Capture the cell that displays the provided text and extract its [X, Y] central coordinate. 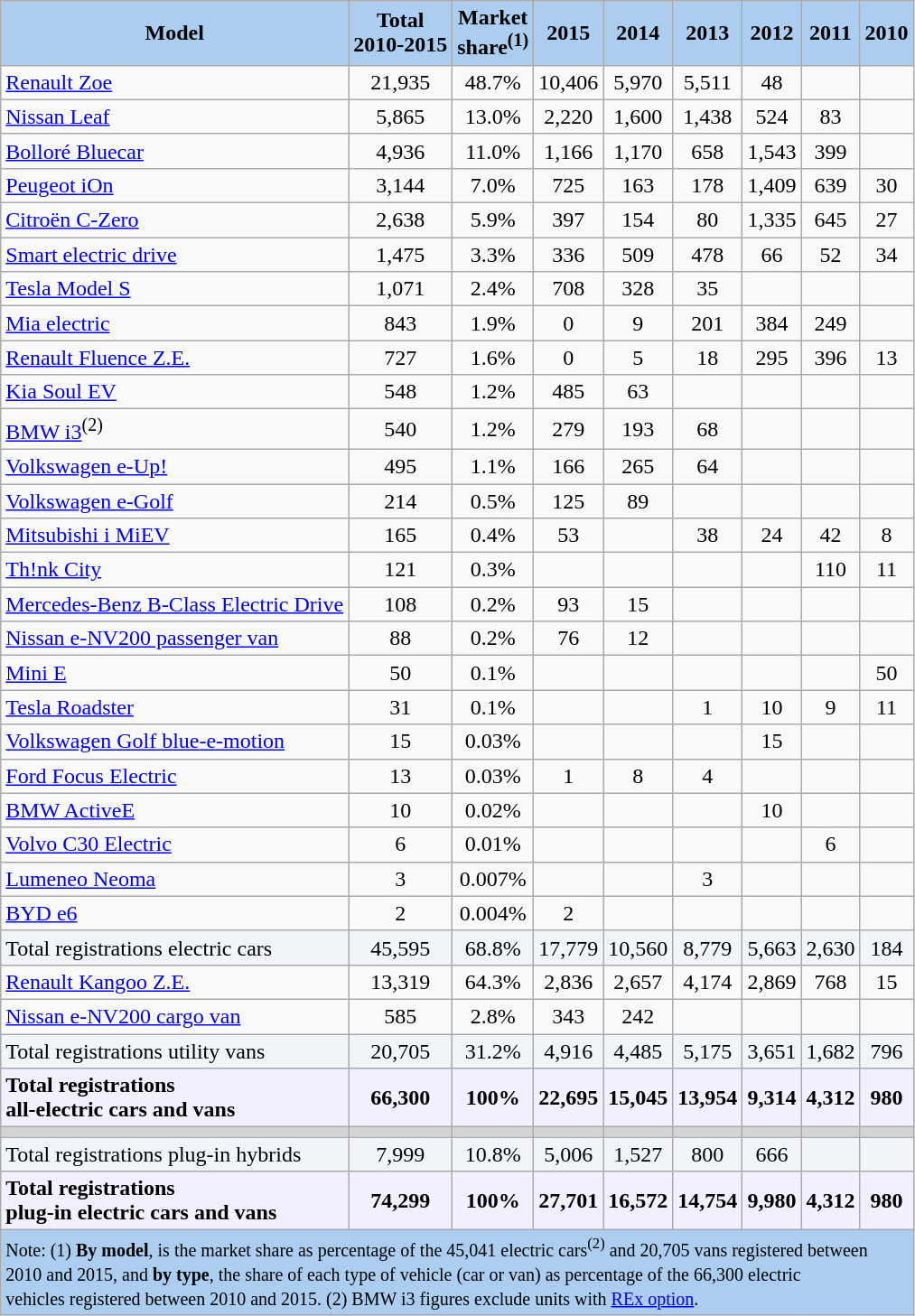
485 [569, 392]
249 [831, 323]
Total registrations plug-in electric cars and vans [175, 1201]
2012 [771, 33]
2010 [887, 33]
Bolloré Bluecar [175, 151]
201 [708, 323]
548 [401, 392]
Th!nk City [175, 570]
Volkswagen e-Golf [175, 501]
13.0% [493, 117]
10.8% [493, 1154]
Lumeneo Neoma [175, 879]
42 [831, 536]
2,630 [831, 947]
5,663 [771, 947]
10,560 [638, 947]
1,475 [401, 255]
279 [569, 430]
4,936 [401, 151]
0.02% [493, 810]
1,166 [569, 151]
64.3% [493, 982]
38 [708, 536]
163 [638, 185]
2.8% [493, 1016]
2014 [638, 33]
125 [569, 501]
Total 2010-2015 [401, 33]
3,144 [401, 185]
4,174 [708, 982]
22,695 [569, 1098]
0.4% [493, 536]
Nissan e-NV200 cargo van [175, 1016]
343 [569, 1016]
7.0% [493, 185]
478 [708, 255]
20,705 [401, 1051]
727 [401, 358]
18 [708, 358]
2015 [569, 33]
68.8% [493, 947]
31 [401, 707]
7,999 [401, 1154]
336 [569, 255]
397 [569, 220]
10,406 [569, 82]
Volkswagen Golf blue-e-motion [175, 742]
BYD e6 [175, 913]
165 [401, 536]
2013 [708, 33]
2,638 [401, 220]
121 [401, 570]
0.5% [493, 501]
1.6% [493, 358]
Total registrations all-electric cars and vans [175, 1098]
Ford Focus Electric [175, 776]
30 [887, 185]
48.7% [493, 82]
768 [831, 982]
585 [401, 1016]
93 [569, 604]
13,954 [708, 1098]
BMW i3(2) [175, 430]
295 [771, 358]
540 [401, 430]
Model [175, 33]
21,935 [401, 82]
31.2% [493, 1051]
83 [831, 117]
725 [569, 185]
658 [708, 151]
0.01% [493, 845]
5,175 [708, 1051]
495 [401, 466]
2,836 [569, 982]
1,409 [771, 185]
12 [638, 639]
66 [771, 255]
Total registrations utility vans [175, 1051]
214 [401, 501]
2,869 [771, 982]
166 [569, 466]
17,779 [569, 947]
384 [771, 323]
110 [831, 570]
BMW ActiveE [175, 810]
15,045 [638, 1098]
178 [708, 185]
Nissan e-NV200 passenger van [175, 639]
Nissan Leaf [175, 117]
708 [569, 289]
0.004% [493, 913]
843 [401, 323]
1,600 [638, 117]
11.0% [493, 151]
328 [638, 289]
Renault Kangoo Z.E. [175, 982]
639 [831, 185]
1,170 [638, 151]
27,701 [569, 1201]
24 [771, 536]
108 [401, 604]
52 [831, 255]
3.3% [493, 255]
Tesla Model S [175, 289]
5,970 [638, 82]
1,527 [638, 1154]
2.4% [493, 289]
645 [831, 220]
9,314 [771, 1098]
64 [708, 466]
13,319 [401, 982]
2,657 [638, 982]
76 [569, 639]
509 [638, 255]
74,299 [401, 1201]
14,754 [708, 1201]
396 [831, 358]
Marketshare(1) [493, 33]
2011 [831, 33]
524 [771, 117]
68 [708, 430]
Volkswagen e-Up! [175, 466]
666 [771, 1154]
8,779 [708, 947]
796 [887, 1051]
Mini E [175, 673]
5,865 [401, 117]
Kia Soul EV [175, 392]
Citroën C-Zero [175, 220]
16,572 [638, 1201]
Renault Fluence Z.E. [175, 358]
89 [638, 501]
Mia electric [175, 323]
Total registrations plug-in hybrids [175, 1154]
0.3% [493, 570]
1,682 [831, 1051]
Peugeot iOn [175, 185]
35 [708, 289]
242 [638, 1016]
Renault Zoe [175, 82]
48 [771, 82]
1,438 [708, 117]
5 [638, 358]
5,006 [569, 1154]
1,543 [771, 151]
Tesla Roadster [175, 707]
34 [887, 255]
80 [708, 220]
45,595 [401, 947]
0.007% [493, 879]
184 [887, 947]
5,511 [708, 82]
4,485 [638, 1051]
Smart electric drive [175, 255]
399 [831, 151]
800 [708, 1154]
27 [887, 220]
Total registrations electric cars [175, 947]
1.9% [493, 323]
88 [401, 639]
1,335 [771, 220]
Volvo C30 Electric [175, 845]
63 [638, 392]
9,980 [771, 1201]
5.9% [493, 220]
Mercedes-Benz B-Class Electric Drive [175, 604]
66,300 [401, 1098]
4 [708, 776]
3,651 [771, 1051]
53 [569, 536]
154 [638, 220]
4,916 [569, 1051]
1.1% [493, 466]
193 [638, 430]
2,220 [569, 117]
265 [638, 466]
1,071 [401, 289]
Mitsubishi i MiEV [175, 536]
